Scan for the cell matching the given text and deliver its (X, Y) coordinate at center. 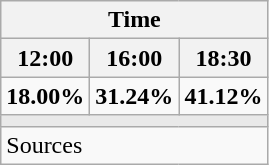
Time (134, 20)
18.00% (46, 96)
41.12% (224, 96)
Sources (134, 145)
31.24% (134, 96)
12:00 (46, 58)
16:00 (134, 58)
18:30 (224, 58)
